Search for the cell housing the specified text and yield its (X, Y) center coordinate. 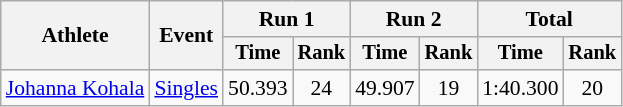
1:40.300 (520, 88)
Johanna Kohala (76, 88)
19 (449, 88)
Total (549, 19)
Singles (186, 88)
24 (322, 88)
49.907 (384, 88)
20 (593, 88)
50.393 (258, 88)
Run 1 (286, 19)
Athlete (76, 36)
Run 2 (414, 19)
Event (186, 36)
